Determine the [X, Y] coordinate at the center of the cell enclosing the given text.  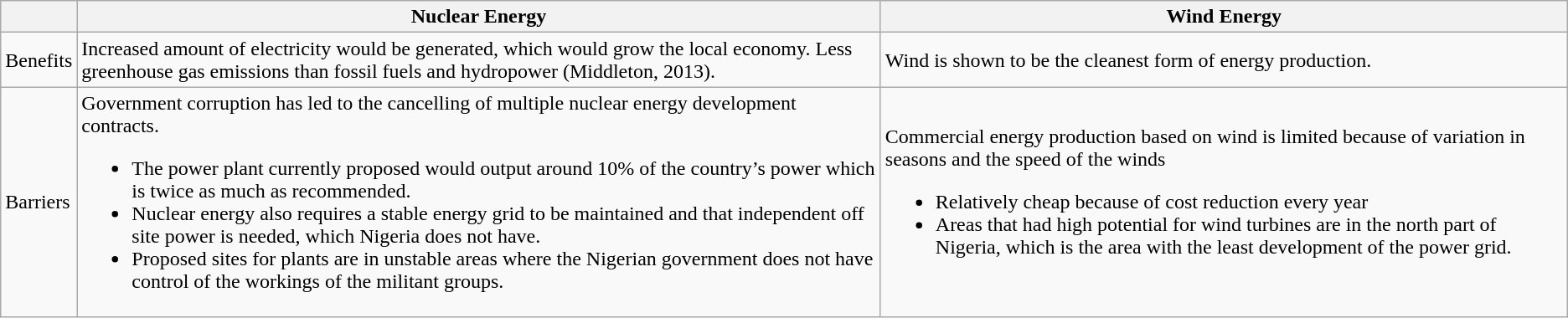
Benefits [39, 60]
Nuclear Energy [479, 17]
Wind Energy [1224, 17]
Barriers [39, 203]
Wind is shown to be the cleanest form of energy production. [1224, 60]
